Search for the cell housing the specified text and yield its [X, Y] center coordinate. 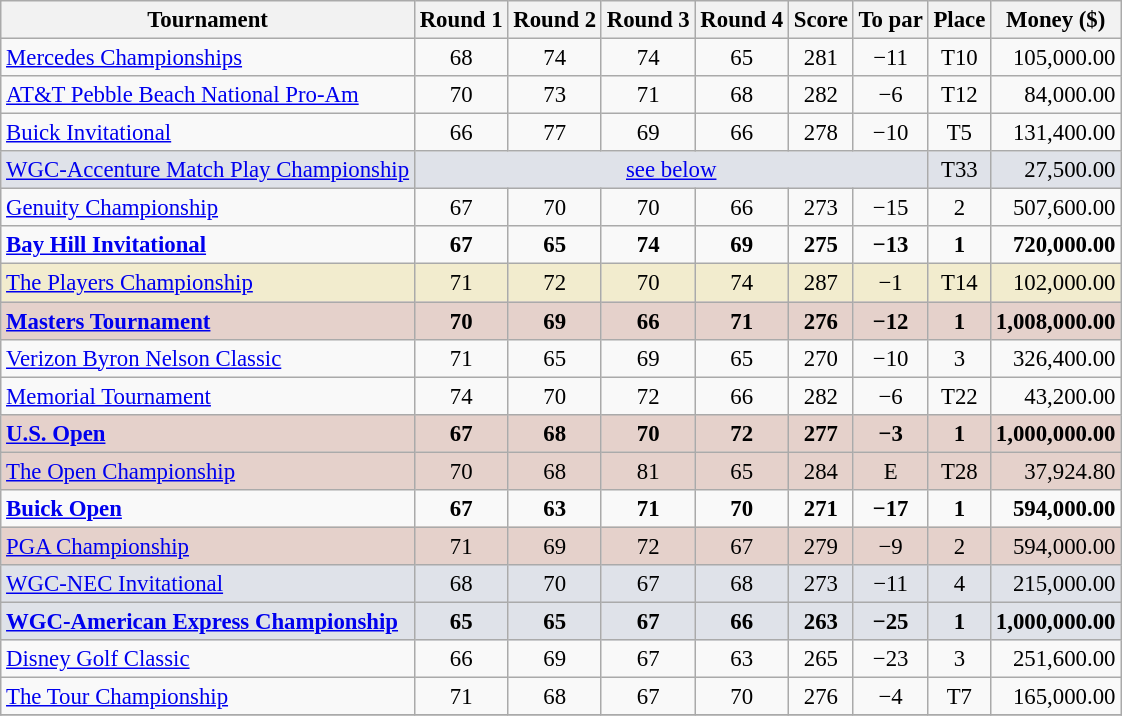
T12 [959, 95]
Round 2 [555, 20]
Score [822, 20]
Place [959, 20]
105,000.00 [1056, 58]
T28 [959, 471]
E [890, 471]
81 [648, 471]
Mercedes Championships [208, 58]
U.S. Open [208, 433]
−13 [890, 245]
43,200.00 [1056, 396]
284 [822, 471]
T10 [959, 58]
278 [822, 133]
Tournament [208, 20]
T7 [959, 697]
275 [822, 245]
Masters Tournament [208, 321]
277 [822, 433]
131,400.00 [1056, 133]
Money ($) [1056, 20]
251,600.00 [1056, 659]
−17 [890, 509]
−1 [890, 283]
WGC-American Express Championship [208, 621]
4 [959, 584]
263 [822, 621]
Verizon Byron Nelson Classic [208, 358]
287 [822, 283]
PGA Championship [208, 546]
265 [822, 659]
Round 4 [742, 20]
Buick Open [208, 509]
84,000.00 [1056, 95]
281 [822, 58]
270 [822, 358]
T33 [959, 170]
see below [671, 170]
−3 [890, 433]
T22 [959, 396]
The Tour Championship [208, 697]
165,000.00 [1056, 697]
−12 [890, 321]
AT&T Pebble Beach National Pro-Am [208, 95]
Bay Hill Invitational [208, 245]
Disney Golf Classic [208, 659]
Round 1 [461, 20]
102,000.00 [1056, 283]
T5 [959, 133]
27,500.00 [1056, 170]
37,924.80 [1056, 471]
The Open Championship [208, 471]
WGC-NEC Invitational [208, 584]
Genuity Championship [208, 208]
To par [890, 20]
−25 [890, 621]
−23 [890, 659]
T14 [959, 283]
507,600.00 [1056, 208]
Round 3 [648, 20]
−15 [890, 208]
−9 [890, 546]
720,000.00 [1056, 245]
Buick Invitational [208, 133]
73 [555, 95]
215,000.00 [1056, 584]
326,400.00 [1056, 358]
271 [822, 509]
WGC-Accenture Match Play Championship [208, 170]
−4 [890, 697]
1,008,000.00 [1056, 321]
279 [822, 546]
Memorial Tournament [208, 396]
The Players Championship [208, 283]
77 [555, 133]
